Search for the cell housing the specified text and yield its [x, y] center coordinate. 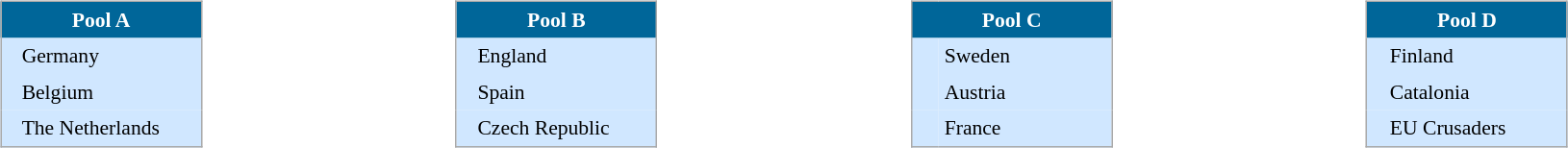
England [564, 57]
Pool C [1011, 19]
Spain [564, 92]
The Netherlands [110, 128]
Pool D [1467, 19]
Catalonia [1476, 92]
Austria [1025, 92]
Pool A [101, 19]
Belgium [110, 92]
Germany [110, 57]
Finland [1476, 57]
France [1025, 128]
EU Crusaders [1476, 128]
Sweden [1025, 57]
Czech Republic [564, 128]
Pool B [556, 19]
